Capture the cell that displays the provided text and extract its (X, Y) central coordinate. 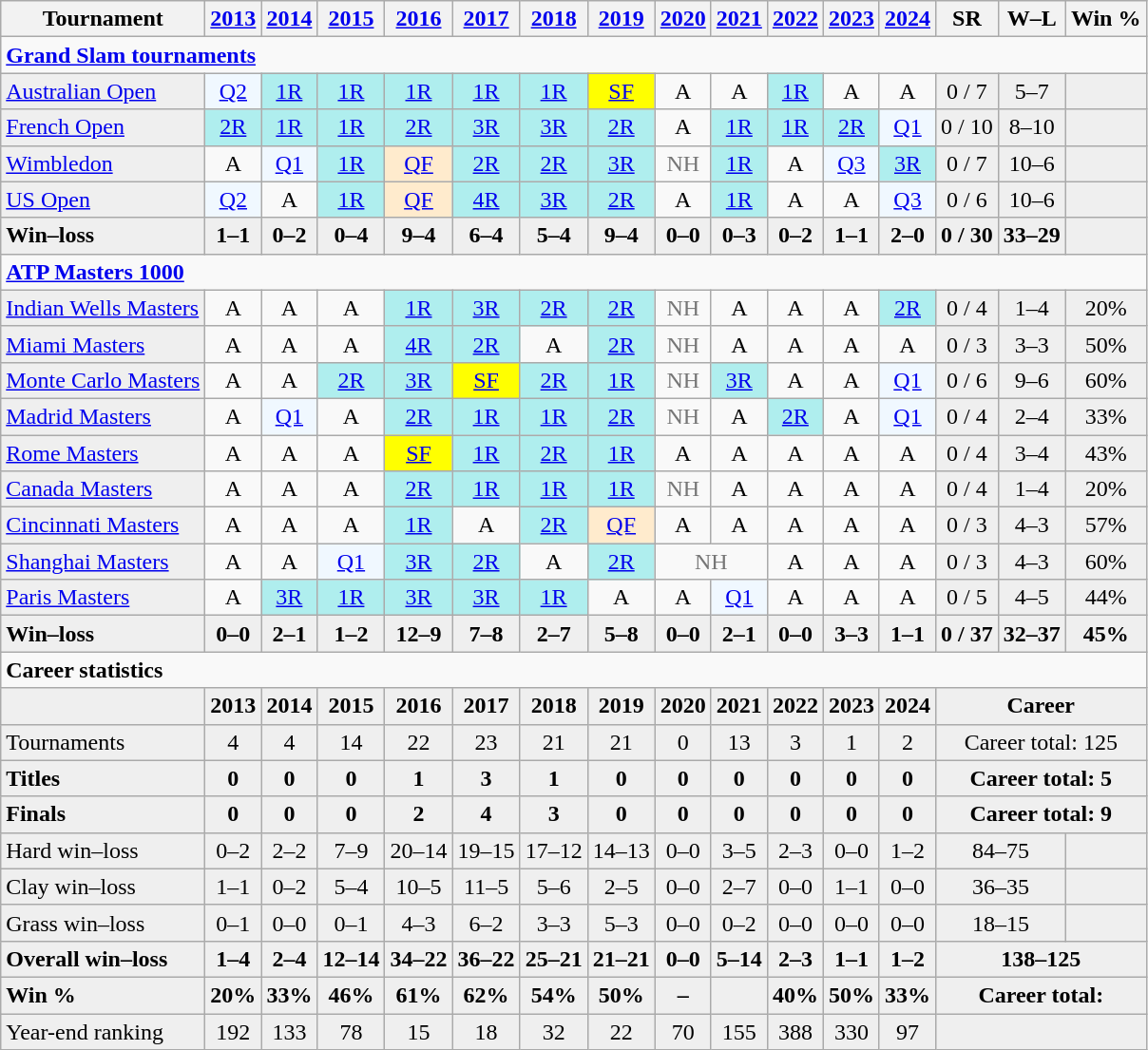
– (682, 995)
192 (234, 1031)
0 / 30 (967, 236)
43% (1106, 453)
ATP Masters 1000 (574, 272)
Titles (103, 778)
Rome Masters (103, 453)
45% (1106, 634)
97 (907, 1031)
40% (794, 995)
10–5 (418, 887)
138–125 (1042, 959)
5–7 (1032, 91)
61% (418, 995)
2–5 (622, 887)
Paris Masters (103, 598)
19–15 (487, 850)
18 (487, 1031)
Year-end ranking (103, 1031)
25–21 (553, 959)
Tournaments (103, 742)
6–2 (487, 923)
0 / 5 (967, 598)
44% (1106, 598)
Hard win–loss (103, 850)
US Open (103, 200)
21–21 (622, 959)
62% (487, 995)
Career total: (1042, 995)
6–4 (487, 236)
5–6 (553, 887)
18–15 (1002, 923)
Grand Slam tournaments (574, 55)
54% (553, 995)
Career total: 125 (1042, 742)
Overall win–loss (103, 959)
Career total: 9 (1042, 814)
36–22 (487, 959)
W–L (1032, 19)
388 (794, 1031)
8–10 (1032, 127)
Shanghai Masters (103, 562)
Madrid Masters (103, 416)
Canada Masters (103, 489)
133 (289, 1031)
0–4 (352, 236)
3–5 (739, 850)
4–5 (1032, 598)
23 (487, 742)
12–14 (352, 959)
0 / 10 (967, 127)
330 (851, 1031)
Clay win–loss (103, 887)
155 (739, 1031)
French Open (103, 127)
12–9 (418, 634)
0–3 (739, 236)
2–2 (289, 850)
32–37 (1032, 634)
Career total: 5 (1042, 778)
SR (967, 19)
Monte Carlo Masters (103, 380)
14–13 (622, 850)
0 / 37 (967, 634)
84–75 (1002, 850)
Finals (103, 814)
15 (418, 1031)
20–14 (418, 850)
33–29 (1032, 236)
Wimbledon (103, 163)
Career statistics (574, 670)
Cincinnati Masters (103, 525)
7–9 (352, 850)
78 (352, 1031)
14 (352, 742)
36–35 (1002, 887)
3–4 (1032, 453)
Career (1042, 706)
46% (352, 995)
2–0 (907, 236)
Miami Masters (103, 344)
13 (739, 742)
5–3 (622, 923)
Tournament (103, 19)
Grass win–loss (103, 923)
Indian Wells Masters (103, 308)
57% (1106, 525)
5–14 (739, 959)
32 (553, 1031)
7–8 (487, 634)
11–5 (487, 887)
9–6 (1032, 380)
17–12 (553, 850)
34–22 (418, 959)
5–8 (622, 634)
Australian Open (103, 91)
70 (682, 1031)
